Pinpoint the cell where the given text exists, returning its [x, y] midpoint coordinate. 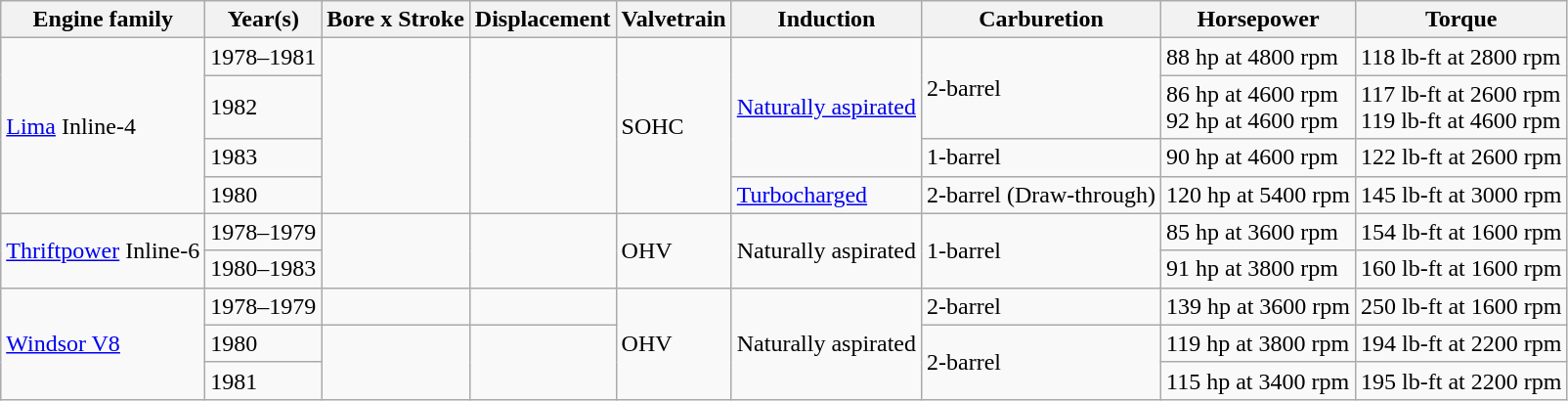
Year(s) [264, 20]
SOHC [674, 125]
1978–1981 [264, 57]
Turbocharged [826, 195]
Thriftpower Inline-6 [104, 250]
154 lb-ft at 1600 rpm [1461, 232]
Induction [826, 20]
117 lb-ft at 2600 rpm119 lb-ft at 4600 rpm [1461, 108]
195 lb-ft at 2200 rpm [1461, 380]
122 lb-ft at 2600 rpm [1461, 157]
Windsor V8 [104, 343]
250 lb-ft at 1600 rpm [1461, 306]
Displacement [543, 20]
120 hp at 5400 rpm [1259, 195]
Torque [1461, 20]
91 hp at 3800 rpm [1259, 269]
118 lb-ft at 2800 rpm [1461, 57]
90 hp at 4600 rpm [1259, 157]
Valvetrain [674, 20]
119 hp at 3800 rpm [1259, 343]
86 hp at 4600 rpm92 hp at 4600 rpm [1259, 108]
1980–1983 [264, 269]
194 lb-ft at 2200 rpm [1461, 343]
1982 [264, 108]
1981 [264, 380]
Lima Inline-4 [104, 125]
Carburetion [1042, 20]
145 lb-ft at 3000 rpm [1461, 195]
160 lb-ft at 1600 rpm [1461, 269]
139 hp at 3600 rpm [1259, 306]
1983 [264, 157]
85 hp at 3600 rpm [1259, 232]
2-barrel (Draw-through) [1042, 195]
88 hp at 4800 rpm [1259, 57]
Horsepower [1259, 20]
Engine family [104, 20]
Bore x Stroke [396, 20]
115 hp at 3400 rpm [1259, 380]
